Extract the (x, y) coordinate from the center of the cell holding the provided text.  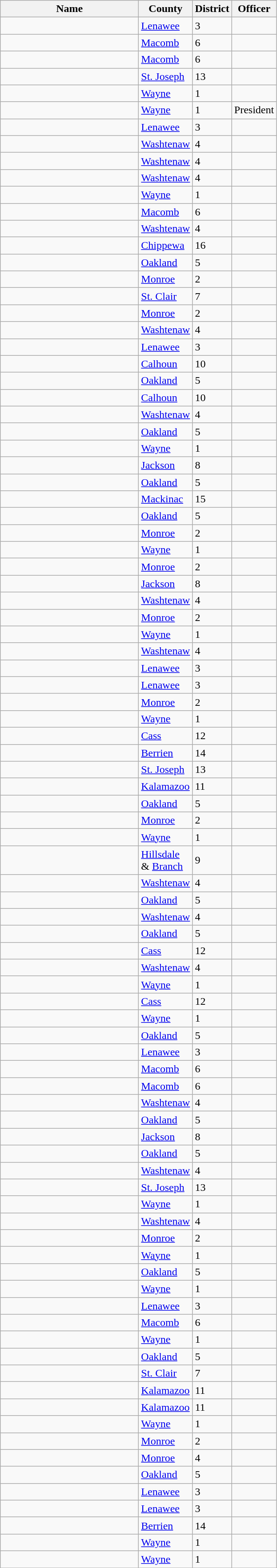
Name (69, 9)
Chippewa (165, 246)
County (165, 9)
15 (212, 499)
9 (212, 860)
District (212, 9)
Mackinac (165, 499)
President (254, 110)
Hillsdale & Branch (165, 860)
16 (212, 246)
Officer (254, 9)
